Return the (x, y) coordinate for the center point of the cell that contains the specified text.  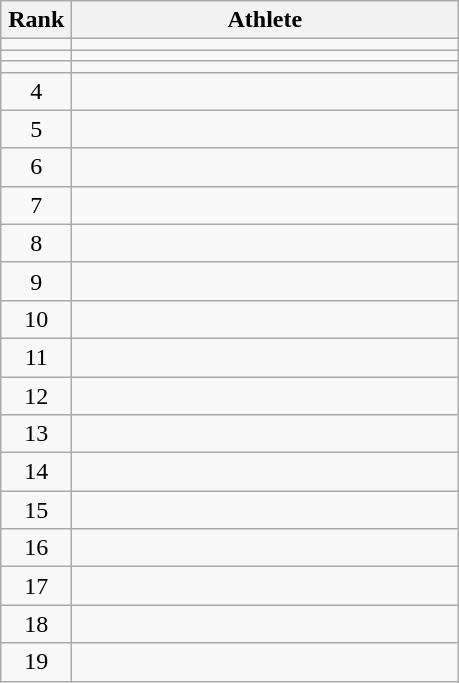
9 (36, 281)
18 (36, 624)
4 (36, 91)
19 (36, 662)
6 (36, 167)
15 (36, 510)
16 (36, 548)
13 (36, 434)
Athlete (265, 20)
12 (36, 395)
Rank (36, 20)
17 (36, 586)
8 (36, 243)
11 (36, 357)
10 (36, 319)
14 (36, 472)
7 (36, 205)
5 (36, 129)
